Find where the given text appears and provide that cell's center as [x, y] coordinate. 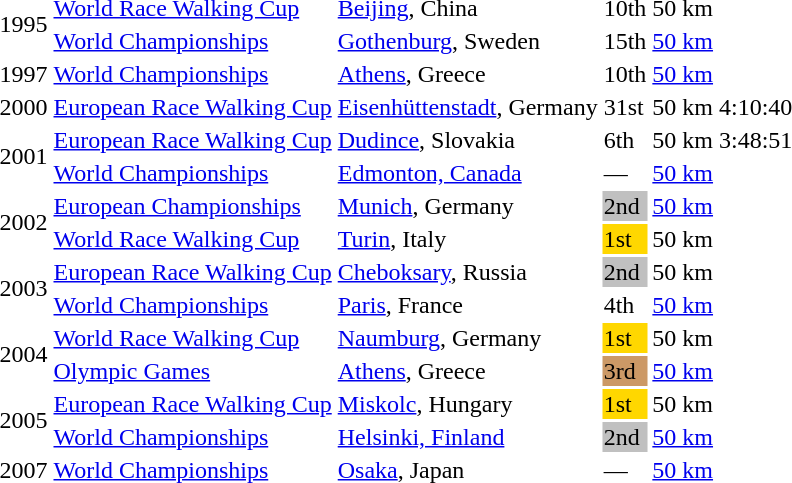
Dudince, Slovakia [468, 140]
— [625, 173]
Eisenhüttenstadt, Germany [468, 107]
Paris, France [468, 305]
Cheboksary, Russia [468, 272]
31st [625, 107]
Gothenburg, Sweden [468, 41]
4th [625, 305]
6th [625, 140]
15th [625, 41]
Olympic Games [192, 371]
Munich, Germany [468, 206]
10th [625, 74]
Turin, Italy [468, 239]
Naumburg, Germany [468, 338]
3rd [625, 371]
European Championships [192, 206]
Miskolc, Hungary [468, 404]
Helsinki, Finland [468, 437]
Edmonton, Canada [468, 173]
